Return the [X, Y] coordinate for the center point of the cell that contains the specified text.  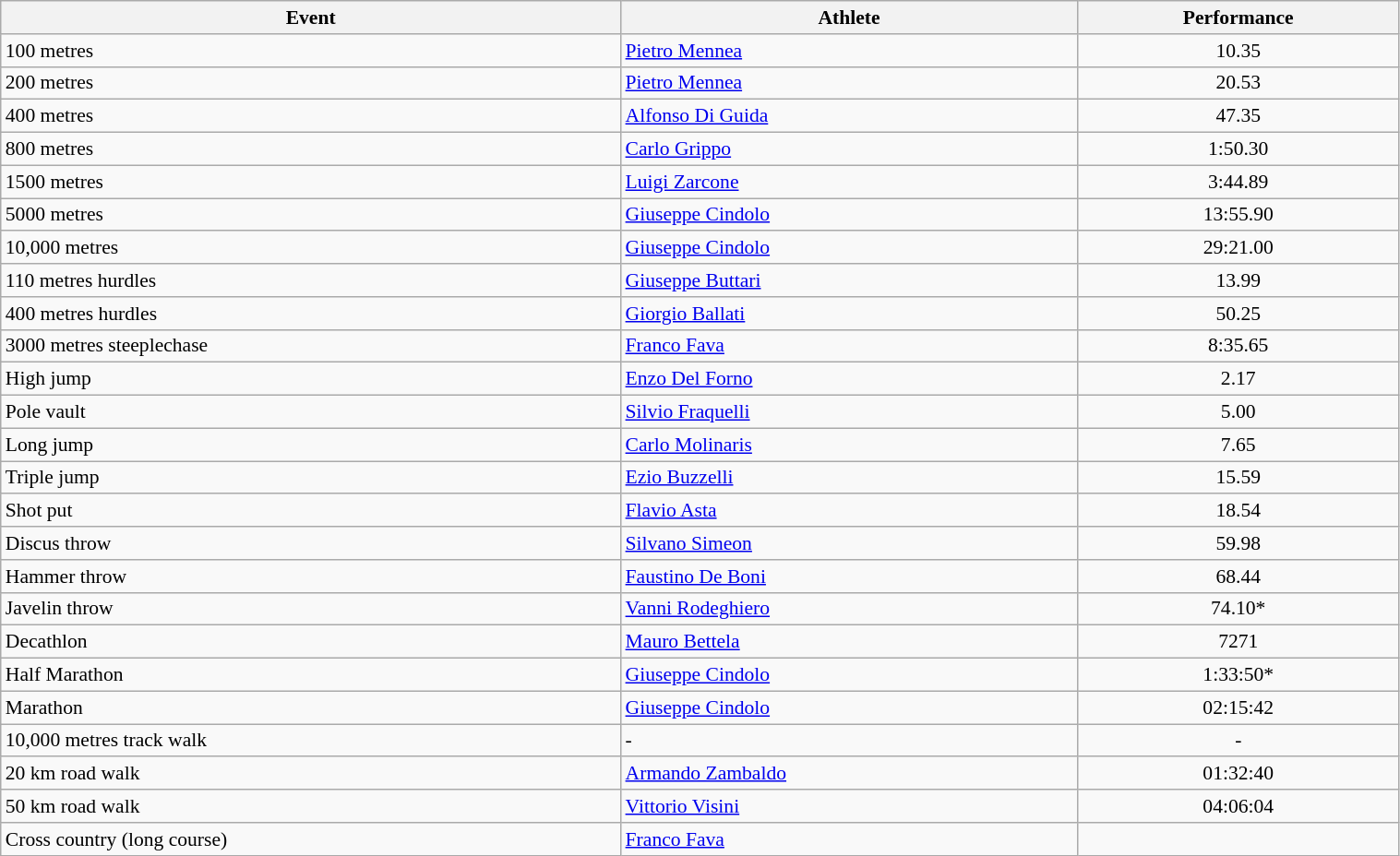
47.35 [1238, 116]
Vittorio Visini [849, 806]
Javelin throw [311, 609]
Vanni Rodeghiero [849, 609]
20.53 [1238, 83]
Cross country (long course) [311, 839]
Carlo Molinaris [849, 445]
59.98 [1238, 543]
Triple jump [311, 478]
10.35 [1238, 51]
20 km road walk [311, 774]
Decathlon [311, 642]
Giuseppe Buttari [849, 280]
1:50.30 [1238, 149]
400 metres hurdles [311, 314]
04:06:04 [1238, 806]
8:35.65 [1238, 346]
100 metres [311, 51]
110 metres hurdles [311, 280]
Athlete [849, 18]
Silvano Simeon [849, 543]
200 metres [311, 83]
7271 [1238, 642]
1500 metres [311, 182]
68.44 [1238, 577]
400 metres [311, 116]
Ezio Buzzelli [849, 478]
Marathon [311, 707]
50 km road walk [311, 806]
1:33:50* [1238, 675]
Silvio Fraquelli [849, 412]
Giorgio Ballati [849, 314]
13.99 [1238, 280]
Long jump [311, 445]
7.65 [1238, 445]
10,000 metres track walk [311, 741]
5000 metres [311, 215]
01:32:40 [1238, 774]
Flavio Asta [849, 511]
50.25 [1238, 314]
18.54 [1238, 511]
800 metres [311, 149]
02:15:42 [1238, 707]
Shot put [311, 511]
2.17 [1238, 379]
Discus throw [311, 543]
3000 metres steeplechase [311, 346]
Carlo Grippo [849, 149]
Performance [1238, 18]
74.10* [1238, 609]
Half Marathon [311, 675]
5.00 [1238, 412]
Enzo Del Forno [849, 379]
Pole vault [311, 412]
Event [311, 18]
Faustino De Boni [849, 577]
13:55.90 [1238, 215]
Hammer throw [311, 577]
29:21.00 [1238, 248]
15.59 [1238, 478]
Mauro Bettela [849, 642]
Luigi Zarcone [849, 182]
High jump [311, 379]
Alfonso Di Guida [849, 116]
10,000 metres [311, 248]
3:44.89 [1238, 182]
Armando Zambaldo [849, 774]
